Identify which cell holds the provided text, then report its [X, Y] central coordinate. 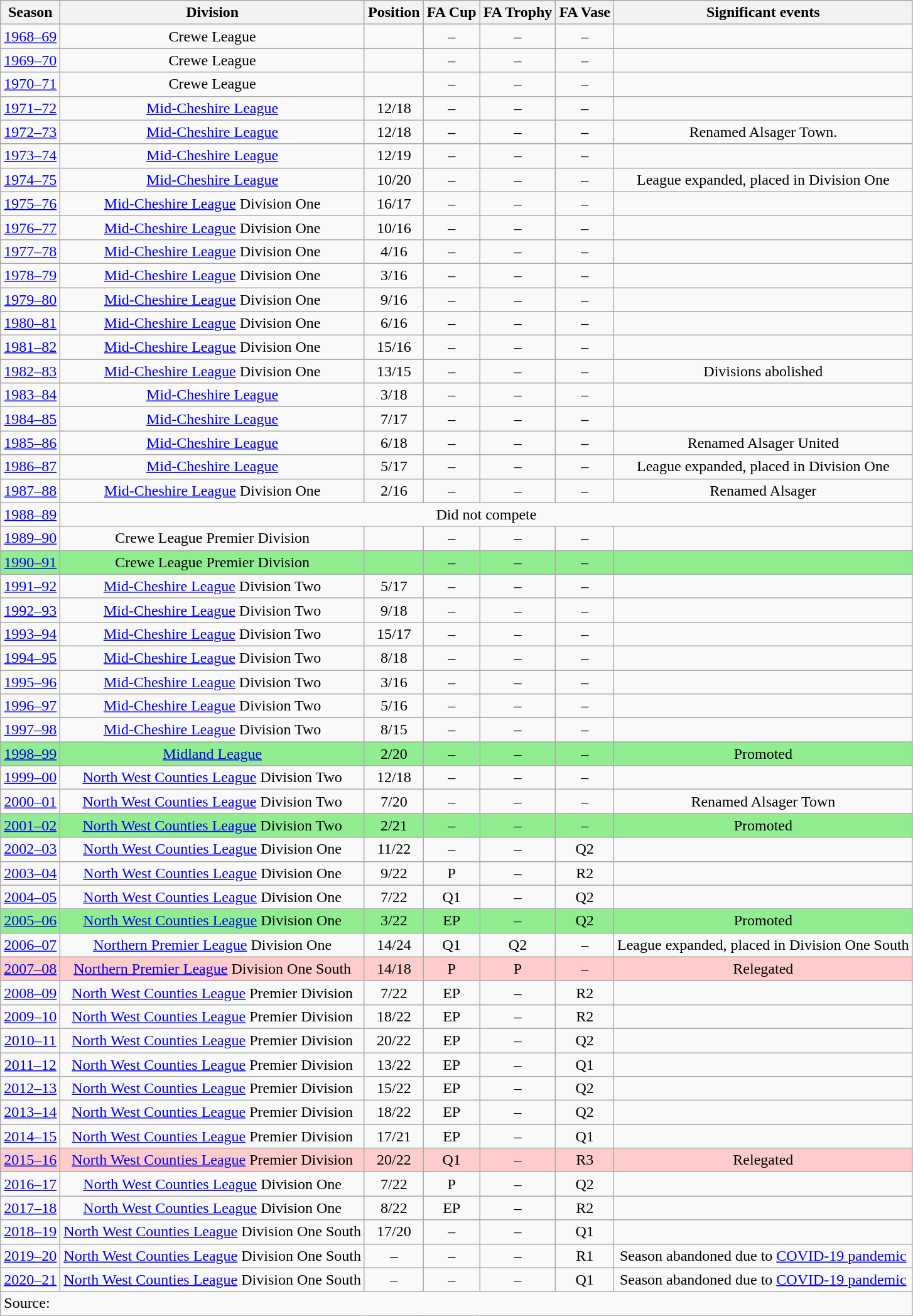
15/22 [394, 1089]
FA Vase [585, 13]
17/21 [394, 1136]
Midland League [212, 754]
1970–71 [30, 84]
Northern Premier League Division One [212, 945]
13/22 [394, 1065]
2009–10 [30, 1016]
1991–92 [30, 586]
3/18 [394, 395]
1997–98 [30, 730]
9/22 [394, 873]
14/18 [394, 969]
1974–75 [30, 180]
2019–20 [30, 1256]
2007–08 [30, 969]
1972–73 [30, 132]
Did not compete [486, 514]
Season [30, 13]
Position [394, 13]
12/19 [394, 156]
2013–14 [30, 1112]
6/18 [394, 443]
Renamed Alsager Town. [764, 132]
2006–07 [30, 945]
10/16 [394, 227]
R1 [585, 1256]
Northern Premier League Division One South [212, 969]
2001–02 [30, 825]
1978–79 [30, 275]
2/20 [394, 754]
1984–85 [30, 419]
1996–97 [30, 706]
Renamed Alsager [764, 491]
1985–86 [30, 443]
R3 [585, 1160]
Significant events [764, 13]
1979–80 [30, 300]
1993–94 [30, 634]
9/16 [394, 300]
1983–84 [30, 395]
2015–16 [30, 1160]
6/16 [394, 324]
14/24 [394, 945]
Division [212, 13]
Source: [456, 1303]
Renamed Alsager Town [764, 802]
1992–93 [30, 610]
1980–81 [30, 324]
1982–83 [30, 371]
2011–12 [30, 1065]
1981–82 [30, 347]
7/17 [394, 419]
13/15 [394, 371]
2018–19 [30, 1232]
2000–01 [30, 802]
1973–74 [30, 156]
2004–05 [30, 897]
1995–96 [30, 682]
9/18 [394, 610]
10/20 [394, 180]
8/18 [394, 658]
1988–89 [30, 514]
2008–09 [30, 992]
3/22 [394, 921]
1989–90 [30, 538]
2020–21 [30, 1280]
4/16 [394, 251]
1968–69 [30, 36]
5/16 [394, 706]
2010–11 [30, 1040]
1969–70 [30, 60]
2017–18 [30, 1208]
FA Trophy [517, 13]
2014–15 [30, 1136]
2016–17 [30, 1184]
15/17 [394, 634]
Renamed Alsager United [764, 443]
2012–13 [30, 1089]
1999–00 [30, 778]
16/17 [394, 204]
11/22 [394, 849]
League expanded, placed in Division One South [764, 945]
8/22 [394, 1208]
1971–72 [30, 108]
1977–78 [30, 251]
1994–95 [30, 658]
2005–06 [30, 921]
1976–77 [30, 227]
Divisions abolished [764, 371]
2/21 [394, 825]
1986–87 [30, 467]
15/16 [394, 347]
2002–03 [30, 849]
7/20 [394, 802]
1998–99 [30, 754]
FA Cup [451, 13]
2003–04 [30, 873]
17/20 [394, 1232]
1990–91 [30, 562]
2/16 [394, 491]
8/15 [394, 730]
1975–76 [30, 204]
1987–88 [30, 491]
